Scan for the cell matching the given text and deliver its (x, y) coordinate at center. 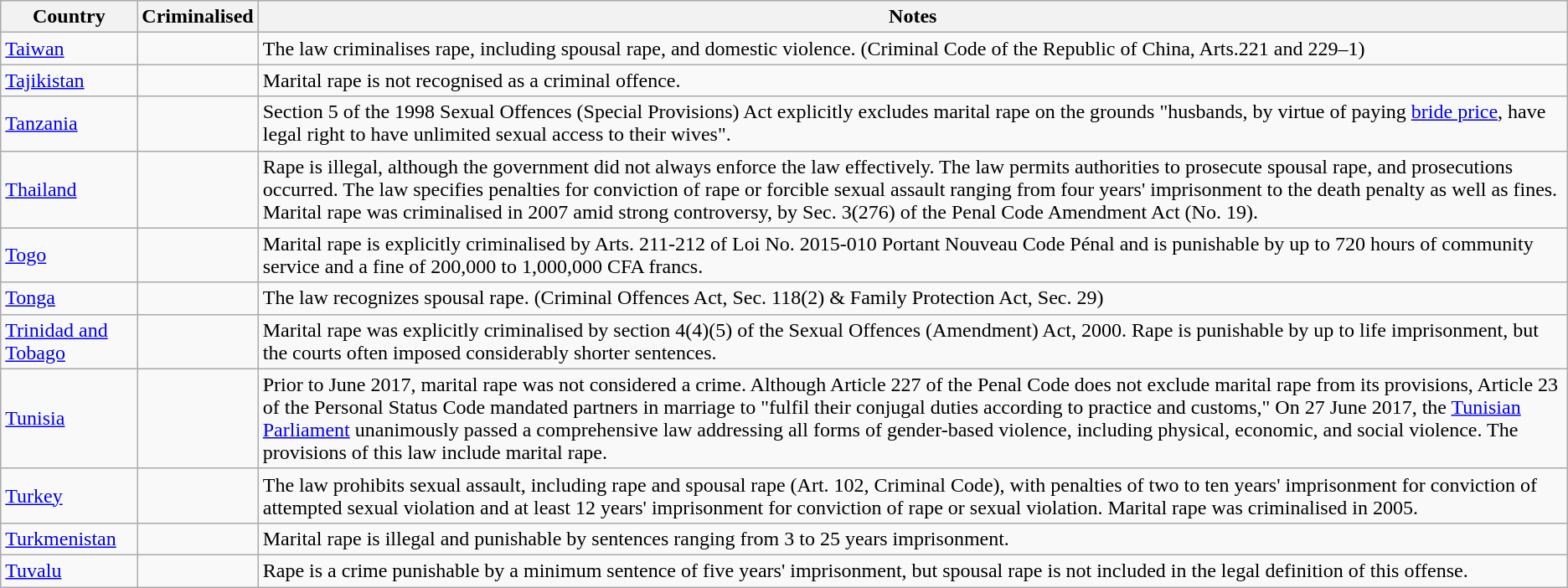
Tuvalu (69, 570)
Thailand (69, 189)
Turkmenistan (69, 539)
Marital rape is not recognised as a criminal offence. (913, 80)
Togo (69, 255)
Taiwan (69, 49)
Trinidad and Tobago (69, 342)
Tunisia (69, 419)
Tanzania (69, 124)
Tajikistan (69, 80)
Turkey (69, 496)
The law criminalises rape, including spousal rape, and domestic violence. (Criminal Code of the Republic of China, Arts.221 and 229–1) (913, 49)
Marital rape is illegal and punishable by sentences ranging from 3 to 25 years imprisonment. (913, 539)
Country (69, 17)
The law recognizes spousal rape. (Criminal Offences Act, Sec. 118(2) & Family Protection Act, Sec. 29) (913, 298)
Criminalised (198, 17)
Tonga (69, 298)
Notes (913, 17)
